For the text-containing cell, return its midpoint in (x, y) coordinate format. 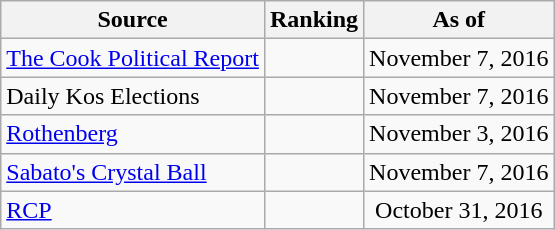
November 3, 2016 (459, 134)
As of (459, 20)
Ranking (314, 20)
Sabato's Crystal Ball (133, 172)
RCP (133, 210)
Daily Kos Elections (133, 96)
Rothenberg (133, 134)
Source (133, 20)
October 31, 2016 (459, 210)
The Cook Political Report (133, 58)
